Determine the [X, Y] coordinate at the center of the cell enclosing the given text.  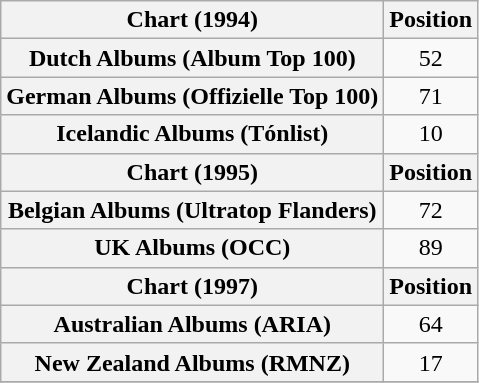
10 [431, 134]
89 [431, 248]
New Zealand Albums (RMNZ) [192, 362]
Dutch Albums (Album Top 100) [192, 58]
64 [431, 324]
71 [431, 96]
Belgian Albums (Ultratop Flanders) [192, 210]
52 [431, 58]
UK Albums (OCC) [192, 248]
Australian Albums (ARIA) [192, 324]
Icelandic Albums (Tónlist) [192, 134]
German Albums (Offizielle Top 100) [192, 96]
72 [431, 210]
17 [431, 362]
Chart (1997) [192, 286]
Chart (1994) [192, 20]
Chart (1995) [192, 172]
